Extract the (X, Y) coordinate from the center of the cell holding the provided text.  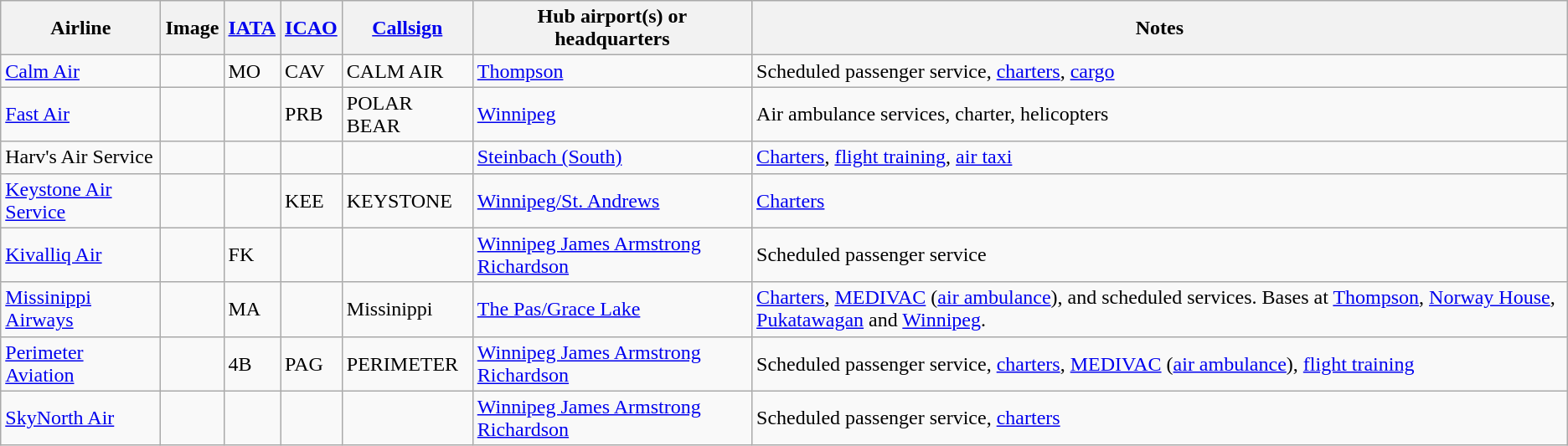
Kivalliq Air (80, 254)
The Pas/Grace Lake (611, 310)
Winnipeg (611, 114)
KEYSTONE (407, 201)
POLAR BEAR (407, 114)
Scheduled passenger service, charters, cargo (1160, 71)
PERIMETER (407, 363)
MA (252, 310)
Calm Air (80, 71)
Missinippi Airways (80, 310)
Callsign (407, 28)
IATA (252, 28)
Airline (80, 28)
4B (252, 363)
Scheduled passenger service (1160, 254)
Scheduled passenger service, charters, MEDIVAC (air ambulance), flight training (1160, 363)
CALM AIR (407, 71)
Harv's Air Service (80, 157)
Missinippi (407, 310)
Notes (1160, 28)
SkyNorth Air (80, 418)
Air ambulance services, charter, helicopters (1160, 114)
FK (252, 254)
Charters (1160, 201)
MO (252, 71)
Charters, flight training, air taxi (1160, 157)
PRB (312, 114)
Perimeter Aviation (80, 363)
Charters, MEDIVAC (air ambulance), and scheduled services. Bases at Thompson, Norway House, Pukatawagan and Winnipeg. (1160, 310)
ICAO (312, 28)
Scheduled passenger service, charters (1160, 418)
Hub airport(s) orheadquarters (611, 28)
KEE (312, 201)
PAG (312, 363)
CAV (312, 71)
Winnipeg/St. Andrews (611, 201)
Fast Air (80, 114)
Keystone Air Service (80, 201)
Image (193, 28)
Steinbach (South) (611, 157)
Thompson (611, 71)
